Capture the cell that displays the provided text and extract its (x, y) central coordinate. 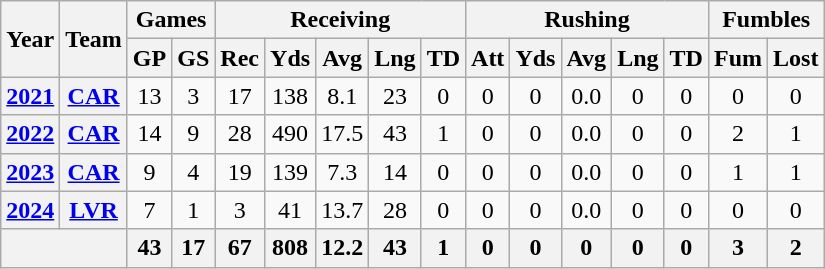
Fum (738, 58)
Rushing (588, 20)
Rec (240, 58)
GP (149, 58)
13.7 (342, 210)
8.1 (342, 96)
17.5 (342, 134)
2024 (30, 210)
2023 (30, 172)
4 (194, 172)
23 (395, 96)
LVR (94, 210)
Year (30, 39)
2021 (30, 96)
7 (149, 210)
490 (290, 134)
Fumbles (766, 20)
808 (290, 248)
139 (290, 172)
Games (170, 20)
2022 (30, 134)
GS (194, 58)
Receiving (340, 20)
13 (149, 96)
41 (290, 210)
Att (488, 58)
7.3 (342, 172)
Lost (796, 58)
138 (290, 96)
67 (240, 248)
12.2 (342, 248)
Team (94, 39)
19 (240, 172)
